Identify which cell holds the provided text, then report its [x, y] central coordinate. 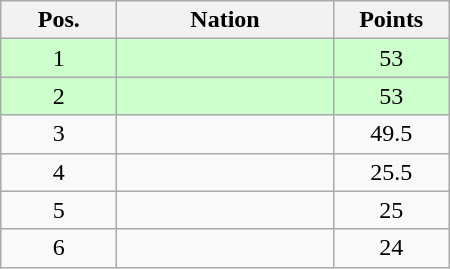
Nation [225, 20]
24 [391, 248]
5 [59, 210]
3 [59, 134]
Pos. [59, 20]
25 [391, 210]
25.5 [391, 172]
2 [59, 96]
Points [391, 20]
1 [59, 58]
6 [59, 248]
49.5 [391, 134]
4 [59, 172]
